Provide the [X, Y] coordinate of the cell's center where the given text is located.  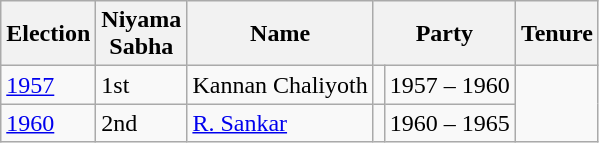
Tenure [556, 34]
R. Sankar [280, 123]
Name [280, 34]
1960 [48, 123]
Party [444, 34]
1957 – 1960 [450, 85]
Election [48, 34]
Kannan Chaliyoth [280, 85]
1957 [48, 85]
NiyamaSabha [142, 34]
2nd [142, 123]
1960 – 1965 [450, 123]
1st [142, 85]
